Determine the [X, Y] coordinate at the center of the cell enclosing the given text.  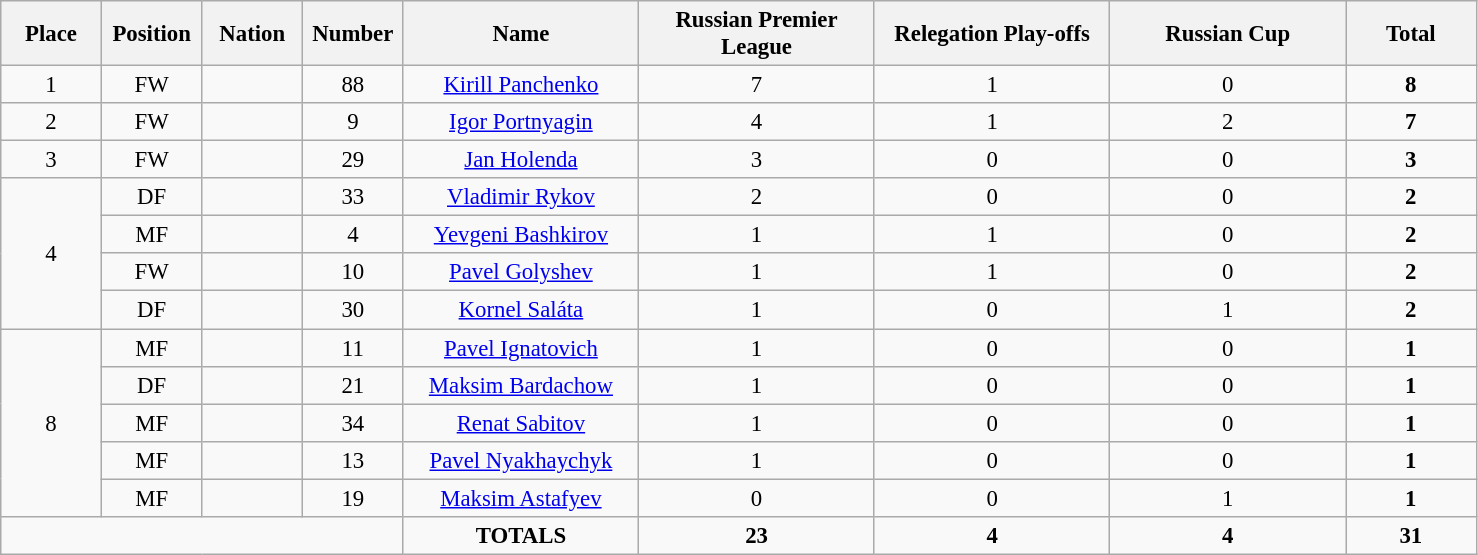
9 [354, 122]
23 [757, 536]
Pavel Nyakhaychyk [521, 460]
Name [521, 34]
19 [354, 498]
Maksim Bardachow [521, 385]
21 [354, 385]
Pavel Ignatovich [521, 348]
11 [354, 348]
Pavel Golyshev [521, 273]
Igor Portnyagin [521, 122]
Vladimir Rykov [521, 197]
34 [354, 423]
TOTALS [521, 536]
Yevgeni Bashkirov [521, 235]
Total [1412, 34]
31 [1412, 536]
33 [354, 197]
13 [354, 460]
Kornel Saláta [521, 310]
Maksim Astafyev [521, 498]
Russian Premier League [757, 34]
88 [354, 85]
10 [354, 273]
Nation [252, 34]
Place [52, 34]
Position [152, 34]
30 [354, 310]
Number [354, 34]
Renat Sabitov [521, 423]
Relegation Play-offs [992, 34]
Jan Holenda [521, 160]
Russian Cup [1228, 34]
29 [354, 160]
Kirill Panchenko [521, 85]
